Provide the (X, Y) coordinate of the cell's center where the given text is located.  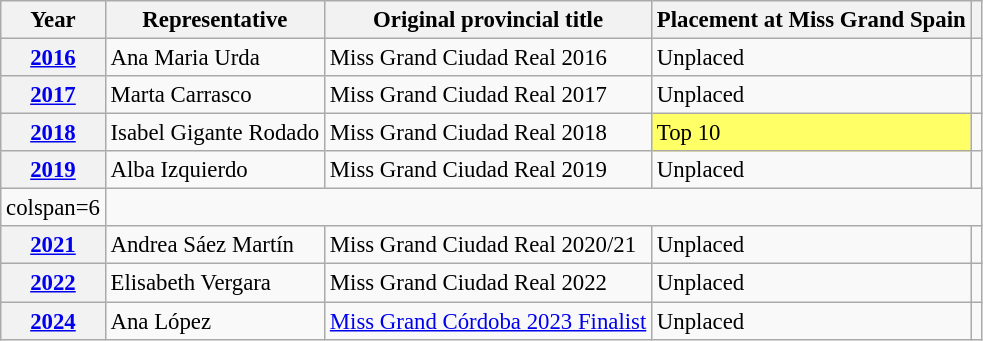
Elisabeth Vergara (214, 283)
Year (53, 20)
2022 (53, 283)
2017 (53, 95)
Andrea Sáez Martín (214, 245)
Ana Maria Urda (214, 58)
colspan=6 (53, 208)
Miss Grand Córdoba 2023 Finalist (488, 321)
Miss Grand Ciudad Real 2022 (488, 283)
Top 10 (812, 133)
Marta Carrasco (214, 95)
Placement at Miss Grand Spain (812, 20)
Ana López (214, 321)
2019 (53, 170)
Isabel Gigante Rodado (214, 133)
Miss Grand Ciudad Real 2019 (488, 170)
Miss Grand Ciudad Real 2016 (488, 58)
2018 (53, 133)
Alba Izquierdo (214, 170)
Miss Grand Ciudad Real 2017 (488, 95)
2024 (53, 321)
2021 (53, 245)
Miss Grand Ciudad Real 2018 (488, 133)
Representative (214, 20)
2016 (53, 58)
Miss Grand Ciudad Real 2020/21 (488, 245)
Original provincial title (488, 20)
